Capture the cell that displays the provided text and extract its (x, y) central coordinate. 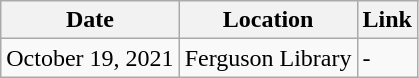
Date (90, 20)
Ferguson Library (268, 58)
- (387, 58)
October 19, 2021 (90, 58)
Link (387, 20)
Location (268, 20)
